Extract the [x, y] coordinate from the center of the cell holding the provided text.  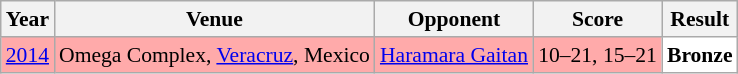
10–21, 15–21 [598, 55]
Score [598, 19]
Result [700, 19]
Opponent [454, 19]
Year [28, 19]
2014 [28, 55]
Haramara Gaitan [454, 55]
Venue [214, 19]
Omega Complex, Veracruz, Mexico [214, 55]
Bronze [700, 55]
